For the text-containing cell, return its midpoint in [x, y] coordinate format. 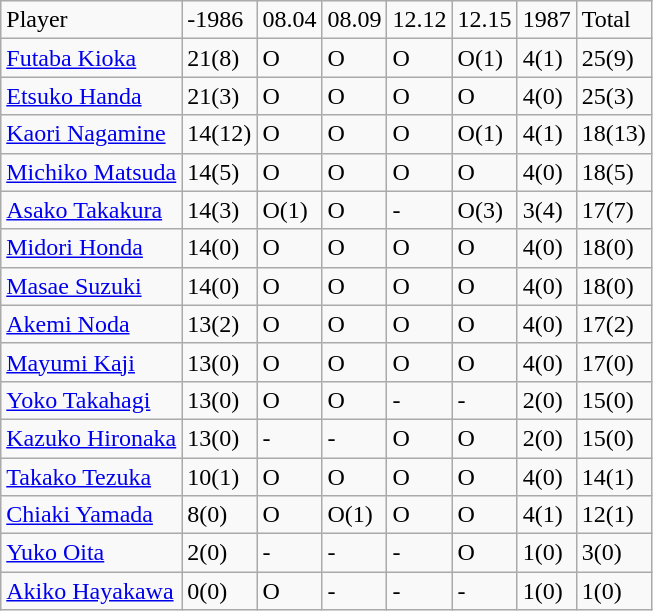
8(0) [220, 515]
Akemi Noda [92, 324]
Futaba Kioka [92, 58]
08.09 [354, 20]
O(3) [484, 210]
Yuko Oita [92, 553]
Takako Tezuka [92, 477]
25(9) [614, 58]
Akiko Hayakawa [92, 591]
0(0) [220, 591]
17(7) [614, 210]
17(0) [614, 362]
Yoko Takahagi [92, 400]
25(3) [614, 96]
14(5) [220, 172]
14(12) [220, 134]
12.12 [420, 20]
Midori Honda [92, 248]
Michiko Matsuda [92, 172]
Kaori Nagamine [92, 134]
-1986 [220, 20]
21(3) [220, 96]
14(3) [220, 210]
12(1) [614, 515]
17(2) [614, 324]
14(1) [614, 477]
18(5) [614, 172]
3(4) [546, 210]
Etsuko Handa [92, 96]
Total [614, 20]
Masae Suzuki [92, 286]
08.04 [290, 20]
Mayumi Kaji [92, 362]
13(2) [220, 324]
3(0) [614, 553]
10(1) [220, 477]
Asako Takakura [92, 210]
21(8) [220, 58]
Chiaki Yamada [92, 515]
18(13) [614, 134]
Kazuko Hironaka [92, 438]
1987 [546, 20]
Player [92, 20]
12.15 [484, 20]
